Determine the (X, Y) coordinate at the center of the cell enclosing the given text.  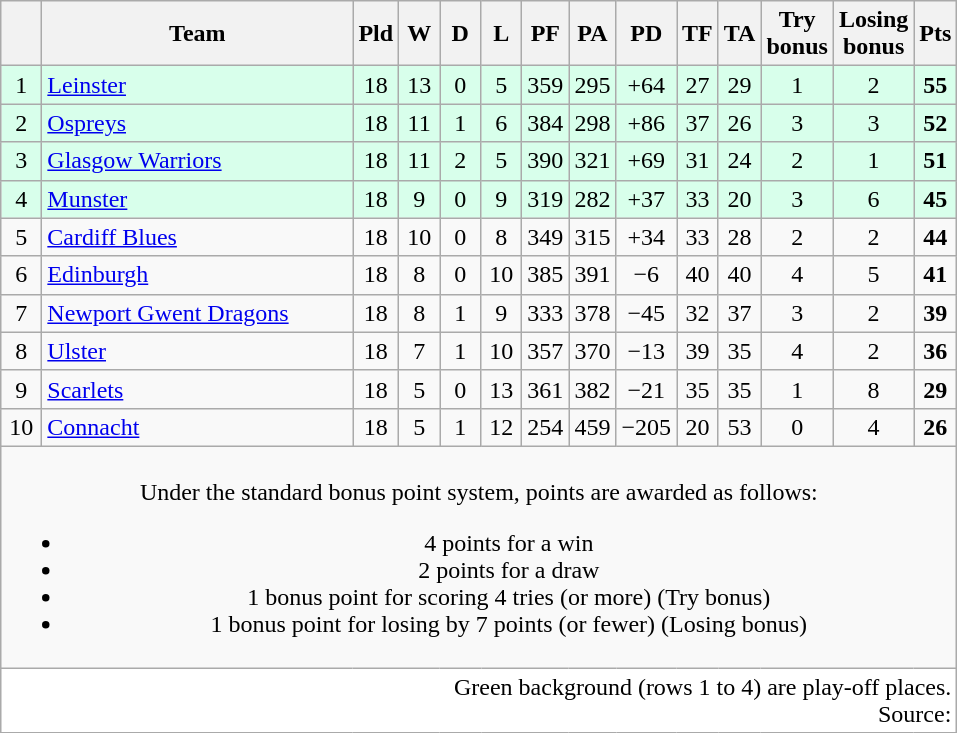
53 (740, 427)
Munster (198, 199)
−6 (646, 275)
D (460, 34)
298 (592, 123)
321 (592, 161)
PF (546, 34)
L (502, 34)
459 (592, 427)
Newport Gwent Dragons (198, 313)
295 (592, 85)
319 (546, 199)
359 (546, 85)
31 (698, 161)
44 (936, 237)
370 (592, 351)
52 (936, 123)
24 (740, 161)
32 (698, 313)
Losing bonus (873, 34)
Cardiff Blues (198, 237)
45 (936, 199)
391 (592, 275)
Edinburgh (198, 275)
+37 (646, 199)
W (420, 34)
384 (546, 123)
382 (592, 389)
Pts (936, 34)
Team (198, 34)
Pld (376, 34)
PD (646, 34)
Scarlets (198, 389)
Leinster (198, 85)
+86 (646, 123)
390 (546, 161)
−13 (646, 351)
Ospreys (198, 123)
Ulster (198, 351)
Green background (rows 1 to 4) are play-off places.Source: (479, 700)
−205 (646, 427)
+69 (646, 161)
385 (546, 275)
349 (546, 237)
+64 (646, 85)
315 (592, 237)
333 (546, 313)
12 (502, 427)
41 (936, 275)
Glasgow Warriors (198, 161)
361 (546, 389)
−21 (646, 389)
378 (592, 313)
36 (936, 351)
Try bonus (797, 34)
55 (936, 85)
254 (546, 427)
PA (592, 34)
+34 (646, 237)
51 (936, 161)
Connacht (198, 427)
27 (698, 85)
282 (592, 199)
28 (740, 237)
TF (698, 34)
−45 (646, 313)
357 (546, 351)
TA (740, 34)
